Provide the (X, Y) coordinate of the cell's center where the given text is located.  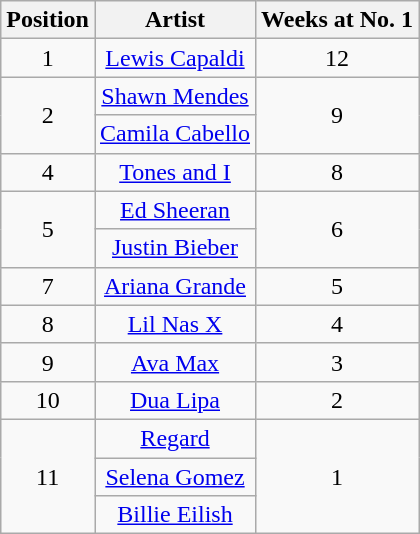
11 (48, 476)
Dua Lipa (174, 400)
Ariana Grande (174, 286)
Weeks at No. 1 (338, 20)
3 (338, 362)
Billie Eilish (174, 515)
Lewis Capaldi (174, 58)
Justin Bieber (174, 248)
Tones and I (174, 172)
Lil Nas X (174, 324)
Position (48, 20)
Artist (174, 20)
Selena Gomez (174, 477)
Regard (174, 438)
Ed Sheeran (174, 210)
6 (338, 229)
10 (48, 400)
7 (48, 286)
Ava Max (174, 362)
Shawn Mendes (174, 96)
12 (338, 58)
Camila Cabello (174, 134)
